From the cell containing the given text, extract its center point as [x, y] coordinate. 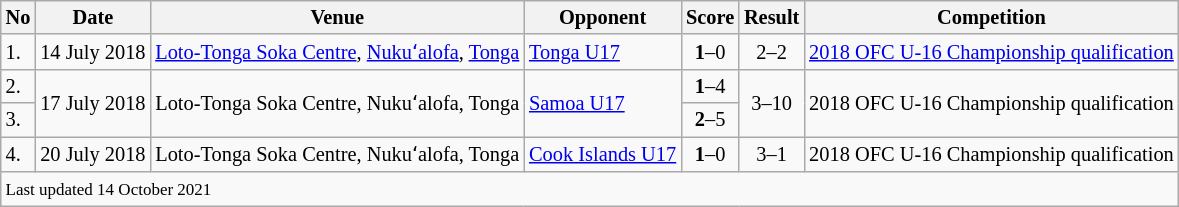
Tonga U17 [602, 52]
3–10 [772, 102]
14 July 2018 [92, 52]
17 July 2018 [92, 102]
Competition [991, 17]
Score [710, 17]
Last updated 14 October 2021 [590, 189]
20 July 2018 [92, 154]
No [18, 17]
Result [772, 17]
Samoa U17 [602, 102]
4. [18, 154]
2–5 [710, 120]
2. [18, 86]
3–1 [772, 154]
3. [18, 120]
Date [92, 17]
1. [18, 52]
1–4 [710, 86]
Venue [337, 17]
2–2 [772, 52]
Opponent [602, 17]
Cook Islands U17 [602, 154]
